For the text-containing cell, return its midpoint in (x, y) coordinate format. 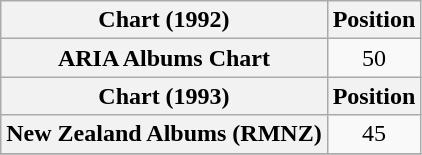
Chart (1993) (164, 96)
45 (374, 134)
50 (374, 58)
Chart (1992) (164, 20)
New Zealand Albums (RMNZ) (164, 134)
ARIA Albums Chart (164, 58)
